Detect which cell encompasses the target text, then output its [X, Y] center coordinate. 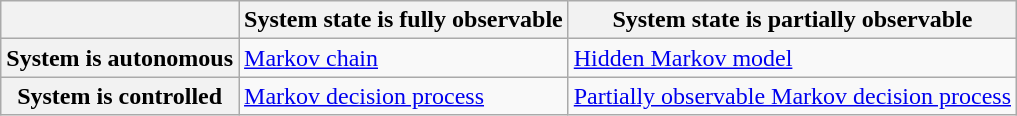
Hidden Markov model [792, 58]
Markov decision process [404, 96]
System state is partially observable [792, 20]
System is controlled [120, 96]
System state is fully observable [404, 20]
System is autonomous [120, 58]
Partially observable Markov decision process [792, 96]
Markov chain [404, 58]
